Determine the [X, Y] coordinate at the center of the cell enclosing the given text.  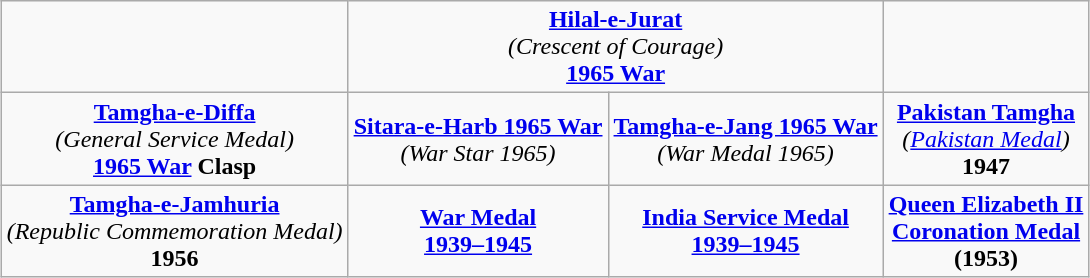
Tamgha-e-Jamhuria(Republic Commemoration Medal)1956 [174, 231]
Sitara-e-Harb 1965 War(War Star 1965) [478, 139]
War Medal1939–1945 [478, 231]
Pakistan Tamgha(Pakistan Medal)1947 [986, 139]
Tamgha-e-Diffa(General Service Medal)1965 War Clasp [174, 139]
Tamgha-e-Jang 1965 War(War Medal 1965) [746, 139]
India Service Medal1939–1945 [746, 231]
Queen Elizabeth IICoronation Medal(1953) [986, 231]
Hilal-e-Jurat(Crescent of Courage)1965 War [616, 47]
